Identify which cell holds the provided text, then report its [X, Y] central coordinate. 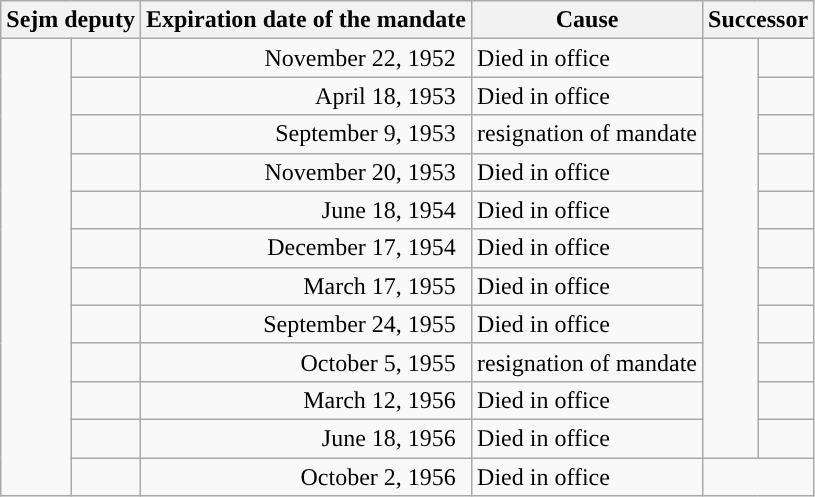
December 17, 1954 [306, 248]
October 5, 1955 [306, 362]
November 20, 1953 [306, 172]
October 2, 1956 [306, 477]
Successor [758, 20]
April 18, 1953 [306, 96]
Sejm deputy [71, 20]
Expiration date of the mandate [306, 20]
June 18, 1954 [306, 210]
September 9, 1953 [306, 134]
June 18, 1956 [306, 438]
March 12, 1956 [306, 400]
March 17, 1955 [306, 286]
September 24, 1955 [306, 324]
Cause [588, 20]
November 22, 1952 [306, 58]
